Determine the [x, y] coordinate at the center of the cell enclosing the given text.  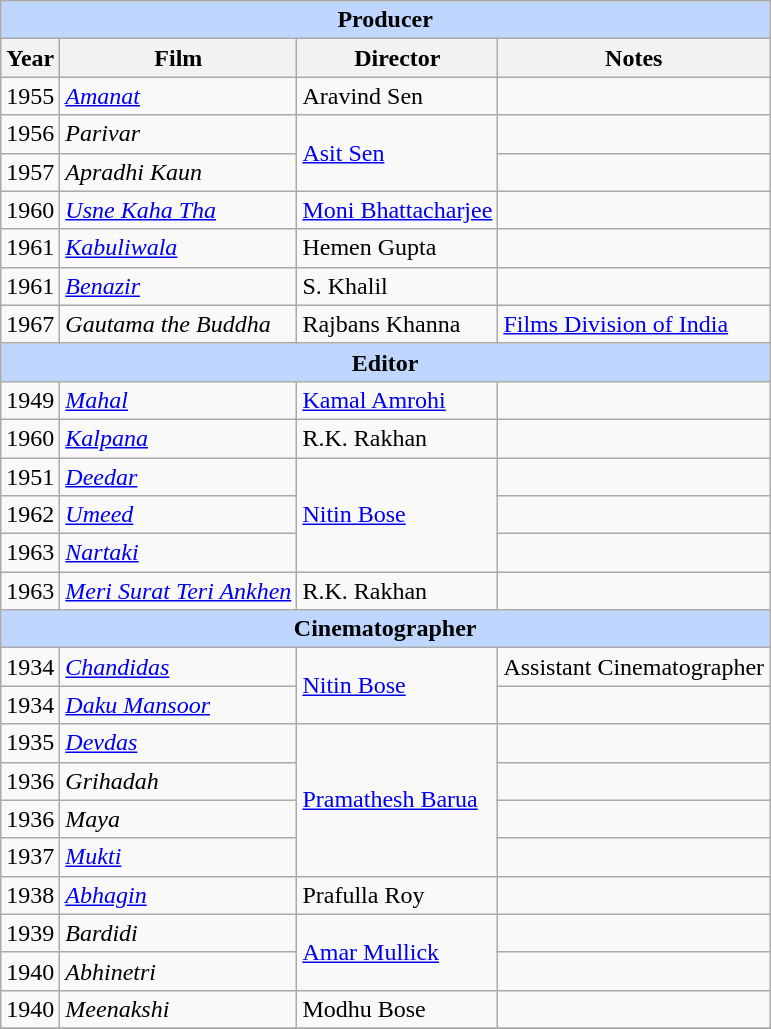
Deedar [178, 477]
Meri Surat Teri Ankhen [178, 591]
Maya [178, 819]
Mahal [178, 400]
Editor [386, 362]
Benazir [178, 286]
Bardidi [178, 933]
Films Division of India [634, 324]
Aravind Sen [398, 96]
Apradhi Kaun [178, 172]
Umeed [178, 515]
Chandidas [178, 667]
Gautama the Buddha [178, 324]
Mukti [178, 857]
Assistant Cinematographer [634, 667]
1935 [30, 743]
Parivar [178, 134]
Devdas [178, 743]
Usne Kaha Tha [178, 210]
Moni Bhattacharjee [398, 210]
Daku Mansoor [178, 705]
1955 [30, 96]
1957 [30, 172]
S. Khalil [398, 286]
1951 [30, 477]
Pramathesh Barua [398, 800]
Film [178, 58]
Prafulla Roy [398, 895]
Meenakshi [178, 1009]
Amar Mullick [398, 952]
1938 [30, 895]
Grihadah [178, 781]
Director [398, 58]
Abhinetri [178, 971]
Abhagin [178, 895]
Notes [634, 58]
1949 [30, 400]
1939 [30, 933]
Year [30, 58]
Cinematographer [386, 629]
Kamal Amrohi [398, 400]
1967 [30, 324]
Kabuliwala [178, 248]
Asit Sen [398, 153]
Modhu Bose [398, 1009]
Nartaki [178, 553]
Rajbans Khanna [398, 324]
Amanat [178, 96]
Producer [386, 20]
1937 [30, 857]
Hemen Gupta [398, 248]
1962 [30, 515]
1956 [30, 134]
Kalpana [178, 438]
